Find where the given text appears and provide that cell's center as [x, y] coordinate. 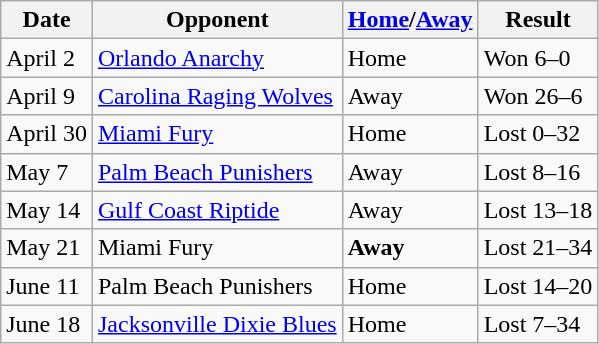
April 9 [47, 96]
May 7 [47, 172]
Won 26–6 [538, 96]
June 11 [47, 286]
Orlando Anarchy [217, 58]
April 30 [47, 134]
May 21 [47, 248]
June 18 [47, 324]
Gulf Coast Riptide [217, 210]
Lost 14–20 [538, 286]
Jacksonville Dixie Blues [217, 324]
Result [538, 20]
May 14 [47, 210]
Lost 0–32 [538, 134]
Carolina Raging Wolves [217, 96]
Lost 7–34 [538, 324]
Lost 21–34 [538, 248]
Home/Away [410, 20]
Won 6–0 [538, 58]
Lost 13–18 [538, 210]
Opponent [217, 20]
Date [47, 20]
April 2 [47, 58]
Lost 8–16 [538, 172]
